Capture the cell that displays the provided text and extract its [X, Y] central coordinate. 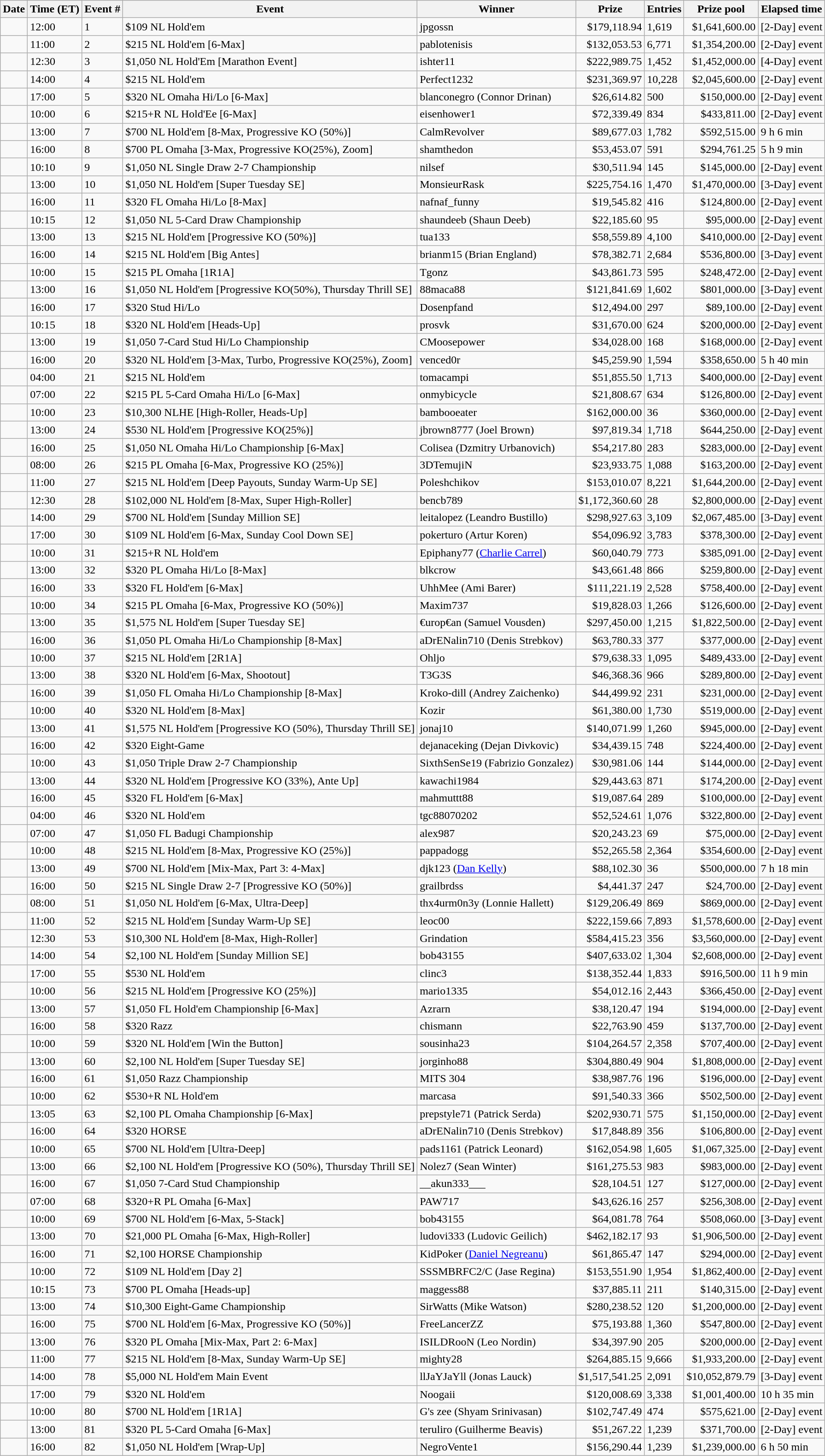
$10,300 NLHE [High-Roller, Heads-Up] [270, 412]
$24,700.00 [721, 886]
SSSMBRFC2/C (Jase Regina) [497, 1271]
15 [102, 272]
$61,380.00 [610, 710]
231 [664, 693]
147 [664, 1254]
$231,000.00 [721, 693]
1,619 [664, 27]
2,684 [664, 255]
3,109 [664, 518]
2 [102, 44]
1,605 [664, 1149]
1,718 [664, 430]
djk123 (Dan Kelly) [497, 868]
$2,067,485.00 [721, 518]
$43,626.16 [610, 1201]
$530+R NL Hold'em [270, 1096]
$869,000.00 [721, 903]
39 [102, 693]
$801,000.00 [721, 290]
35 [102, 623]
$29,443.63 [610, 781]
$320 NL Hold'em [3-Max, Turbo, Progressive KO(25%), Zoom] [270, 360]
NegroVente1 [497, 1447]
$109 NL Hold'em [6-Max, Sunday Cool Down SE] [270, 535]
22 [102, 395]
1,304 [664, 956]
pads1161 (Patrick Leonard) [497, 1149]
19 [102, 342]
$58,559.89 [610, 237]
57 [102, 1008]
shaundeeb (Shaun Deeb) [497, 220]
72 [102, 1271]
18 [102, 325]
$53,453.07 [610, 149]
5 [102, 97]
6,771 [664, 44]
$215 NL Hold'em [6-Max] [270, 44]
42 [102, 745]
venced0r [497, 360]
Noogaii [497, 1394]
$124,800.00 [721, 202]
127 [664, 1184]
$462,182.17 [610, 1236]
$2,100 PL Omaha Championship [6-Max] [270, 1114]
$12,494.00 [610, 307]
70 [102, 1236]
196 [664, 1079]
$79,638.33 [610, 658]
49 [102, 868]
904 [664, 1061]
44 [102, 781]
$1,050 FL Hold'em Championship [6-Max] [270, 1008]
MITS 304 [497, 1079]
26 [102, 465]
$320 HORSE [270, 1131]
1,833 [664, 973]
7 h 18 min [791, 868]
$320 PL Omaha [Mix-Max, Part 2: 6-Max] [270, 1342]
3DTemujiN [497, 465]
$1,470,000.00 [721, 184]
63 [102, 1114]
shamthedon [497, 149]
74 [102, 1306]
$194,000.00 [721, 1008]
6 h 50 min [791, 1447]
13:05 [55, 1114]
1,954 [664, 1271]
289 [664, 798]
1,470 [664, 184]
211 [664, 1289]
2,091 [664, 1377]
$126,600.00 [721, 605]
pokerturo (Artur Koren) [497, 535]
$1,050 Triple Draw 2-7 Championship [270, 763]
76 [102, 1342]
$78,382.71 [610, 255]
maggess88 [497, 1289]
$320 PL 5-Card Omaha [6-Max] [270, 1429]
Event [270, 9]
llJaYJaYll (Jonas Lauck) [497, 1377]
10 [102, 184]
alex987 [497, 833]
366 [664, 1096]
blkcrow [497, 570]
$584,415.23 [610, 938]
$45,259.90 [610, 360]
$1,906,500.00 [721, 1236]
leoc00 [497, 921]
$283,000.00 [721, 447]
23 [102, 412]
$231,369.97 [610, 79]
$410,000.00 [721, 237]
$320 Razz [270, 1026]
T3G3S [497, 675]
9,666 [664, 1359]
$320 NL Hold'em [Heads-Up] [270, 325]
$320 NL Hold'em [6-Max, Shootout] [270, 675]
$23,933.75 [610, 465]
ISILDRooN (Leo Nordin) [497, 1342]
79 [102, 1394]
1,088 [664, 465]
$140,315.00 [721, 1289]
$294,761.25 [721, 149]
5 h 40 min [791, 360]
575 [664, 1114]
$38,987.76 [610, 1079]
$1,050 7-Card Stud Hi/Lo Championship [270, 342]
47 [102, 833]
3,338 [664, 1394]
$519,000.00 [721, 710]
$215 NL Hold'em [8-Max, Progressive KO (25%)] [270, 851]
$360,000.00 [721, 412]
834 [664, 114]
Perfect1232 [497, 79]
$1,822,500.00 [721, 623]
$34,028.00 [610, 342]
68 [102, 1201]
5 h 9 min [791, 149]
Date [14, 9]
144 [664, 763]
16 [102, 290]
1,594 [664, 360]
$1,575 NL Hold'em [Super Tuesday SE] [270, 623]
$2,608,000.00 [721, 956]
34 [102, 605]
CMoosepower [497, 342]
thx4urm0n3y (Lonnie Hallett) [497, 903]
2,443 [664, 991]
$1,200,000.00 [721, 1306]
$1,067,325.00 [721, 1149]
$19,828.03 [610, 605]
$89,677.03 [610, 132]
sousinha23 [497, 1043]
$95,000.00 [721, 220]
chismann [497, 1026]
$1,050 7-Card Stud Championship [270, 1184]
$2,100 NL Hold'em [Sunday Million SE] [270, 956]
$297,450.00 [610, 623]
$34,397.90 [610, 1342]
Epiphany77 (Charlie Carrel) [497, 553]
teruliro (Guilherme Beavis) [497, 1429]
78 [102, 1377]
459 [664, 1026]
eisenhower1 [497, 114]
4,100 [664, 237]
$51,855.50 [610, 377]
$215 NL Hold'em [Big Antes] [270, 255]
brianm15 (Brian England) [497, 255]
$700 NL Hold'em [6-Max, 5-Stack] [270, 1219]
2,528 [664, 588]
$945,000.00 [721, 728]
$215 PL 5-Card Omaha Hi/Lo [6-Max] [270, 395]
21 [102, 377]
$44,499.92 [610, 693]
$547,800.00 [721, 1324]
$289,800.00 [721, 675]
27 [102, 482]
Time (ET) [55, 9]
MonsieurRask [497, 184]
51 [102, 903]
377 [664, 640]
81 [102, 1429]
$21,000 PL Omaha [6-Max, High-Roller] [270, 1236]
$700 PL Omaha [3-Max, Progressive KO(25%), Zoom] [270, 149]
ishter11 [497, 62]
12 [102, 220]
UhhMee (Ami Barer) [497, 588]
pablotenisis [497, 44]
1 [102, 27]
Prize pool [721, 9]
__akun333___ [497, 1184]
$31,670.00 [610, 325]
$700 PL Omaha [Heads-up] [270, 1289]
$700 NL Hold'em [Sunday Million SE] [270, 518]
38 [102, 675]
$153,010.07 [610, 482]
$215 PL Omaha [6-Max, Progressive KO (25%)] [270, 465]
€urop€an (Samuel Vousden) [497, 623]
869 [664, 903]
$592,515.00 [721, 132]
$322,800.00 [721, 816]
jonaj10 [497, 728]
966 [664, 675]
283 [664, 447]
30 [102, 535]
KidPoker (Daniel Negreanu) [497, 1254]
77 [102, 1359]
24 [102, 430]
Entries [664, 9]
$378,300.00 [721, 535]
$61,865.47 [610, 1254]
$508,060.00 [721, 1219]
$102,747.49 [610, 1412]
595 [664, 272]
$1,452,000.00 [721, 62]
297 [664, 307]
marcasa [497, 1096]
$916,500.00 [721, 973]
52 [102, 921]
$320 NL Hold'em [Win the Button] [270, 1043]
$2,800,000.00 [721, 500]
$248,472.00 [721, 272]
$60,040.79 [610, 553]
$144,000.00 [721, 763]
$202,930.71 [610, 1114]
mario1335 [497, 991]
$38,120.47 [610, 1008]
$215+R NL Hold'em [270, 553]
748 [664, 745]
634 [664, 395]
$489,433.00 [721, 658]
$2,045,600.00 [721, 79]
168 [664, 342]
$174,200.00 [721, 781]
$121,841.69 [610, 290]
29 [102, 518]
$215 PL Omaha [6-Max, Progressive KO (50%)] [270, 605]
$1,808,000.00 [721, 1061]
$1,172,360.60 [610, 500]
$179,118.94 [610, 27]
1,095 [664, 658]
1,782 [664, 132]
$1,150,000.00 [721, 1114]
54 [102, 956]
$168,000.00 [721, 342]
43 [102, 763]
46 [102, 816]
257 [664, 1201]
Poleshchikov [497, 482]
591 [664, 149]
$700 NL Hold'em [6-Max, Progressive KO (50%)] [270, 1324]
$43,661.48 [610, 570]
37 [102, 658]
58 [102, 1026]
SirWatts (Mike Watson) [497, 1306]
PAW717 [497, 1201]
Maxim737 [497, 605]
$644,250.00 [721, 430]
Grindation [497, 938]
$1,050 PL Omaha Hi/Lo Championship [8-Max] [270, 640]
$100,000.00 [721, 798]
jpgossn [497, 27]
6 [102, 114]
773 [664, 553]
$1,641,600.00 [721, 27]
$127,000.00 [721, 1184]
$145,000.00 [721, 167]
$1,575 NL Hold'em [Progressive KO (50%), Thursday Thrill SE] [270, 728]
$21,808.67 [610, 395]
$215 NL Hold'em [Progressive KO (50%)] [270, 237]
bencb789 [497, 500]
$163,200.00 [721, 465]
$109 NL Hold'em [Day 2] [270, 1271]
$120,008.69 [610, 1394]
624 [664, 325]
12:00 [55, 27]
$54,096.92 [610, 535]
93 [664, 1236]
$52,524.61 [610, 816]
13 [102, 237]
56 [102, 991]
$104,264.57 [610, 1043]
10:10 [55, 167]
95 [664, 220]
nafnaf_funny [497, 202]
$102,000 NL Hold'em [8-Max, Super High-Roller] [270, 500]
9 [102, 167]
$22,763.90 [610, 1026]
blanconegro (Connor Drinan) [497, 97]
$320 Stud Hi/Lo [270, 307]
leitalopez (Leandro Bustillo) [497, 518]
$64,081.78 [610, 1219]
$215 NL Hold'em [8-Max, Sunday Warm-Up SE] [270, 1359]
$320 NL Hold'em [Progressive KO (33%), Ante Up] [270, 781]
$366,450.00 [721, 991]
$162,054.98 [610, 1149]
$129,206.49 [610, 903]
8 [102, 149]
$575,621.00 [721, 1412]
$294,000.00 [721, 1254]
$138,352.44 [610, 973]
$106,800.00 [721, 1131]
Colisea (Dzmitry Urbanovich) [497, 447]
7,893 [664, 921]
$1,644,200.00 [721, 482]
$1,050 NL 5-Card Draw Championship [270, 220]
$2,100 NL Hold'em [Super Tuesday SE] [270, 1061]
Ohljo [497, 658]
$320+R PL Omaha [6-Max] [270, 1201]
416 [664, 202]
65 [102, 1149]
$63,780.33 [610, 640]
$109 NL Hold'em [270, 27]
mahmuttt88 [497, 798]
$46,368.36 [610, 675]
grailbrdss [497, 886]
$34,439.15 [610, 745]
$3,560,000.00 [721, 938]
1,360 [664, 1324]
$54,012.16 [610, 991]
$5,000 NL Hold'em Main Event [270, 1377]
1,452 [664, 62]
$215 NL Hold'em [Sunday Warm-Up SE] [270, 921]
48 [102, 851]
61 [102, 1079]
$377,000.00 [721, 640]
71 [102, 1254]
88maca88 [497, 290]
$1,050 NL Hold'em [Super Tuesday SE] [270, 184]
$700 NL Hold'em [Ultra-Deep] [270, 1149]
bambooeater [497, 412]
$37,885.11 [610, 1289]
67 [102, 1184]
3,783 [664, 535]
pappadogg [497, 851]
$983,000.00 [721, 1166]
jbrown8777 (Joel Brown) [497, 430]
$530 NL Hold'em [Progressive KO(25%)] [270, 430]
31 [102, 553]
$264,885.15 [610, 1359]
$1,578,600.00 [721, 921]
$4,441.37 [610, 886]
11 h 9 min [791, 973]
Kozir [497, 710]
66 [102, 1166]
$320 FL Omaha Hi/Lo [8-Max] [270, 202]
$215 PL Omaha [1R1A] [270, 272]
$150,000.00 [721, 97]
145 [664, 167]
$153,551.90 [610, 1271]
$1,933,200.00 [721, 1359]
871 [664, 781]
prosvk [497, 325]
194 [664, 1008]
Kroko-dill (Andrey Zaichenko) [497, 693]
$225,754.16 [610, 184]
$407,633.02 [610, 956]
82 [102, 1447]
$298,927.63 [610, 518]
$10,052,879.79 [721, 1377]
205 [664, 1342]
Winner [497, 9]
dejanaceking (Dejan Divkovic) [497, 745]
25 [102, 447]
ludovi333 (Ludovic Geilich) [497, 1236]
1,730 [664, 710]
$1,050 NL Hold'em [6-Max, Ultra-Deep] [270, 903]
$530 NL Hold'em [270, 973]
41 [102, 728]
$320 PL Omaha Hi/Lo [8-Max] [270, 570]
$91,540.33 [610, 1096]
Nolez7 (Sean Winter) [497, 1166]
$707,400.00 [721, 1043]
9 h 6 min [791, 132]
60 [102, 1061]
$140,071.99 [610, 728]
$215 NL Hold'em [Deep Payouts, Sunday Warm-Up SE] [270, 482]
[4-Day] event [791, 62]
kawachi1984 [497, 781]
80 [102, 1412]
jorginho88 [497, 1061]
Azrarn [497, 1008]
1,076 [664, 816]
62 [102, 1096]
$215 NL Hold'em [2R1A] [270, 658]
10,228 [664, 79]
Dosenpfand [497, 307]
$1,050 NL Hold'em [Progressive KO(50%), Thursday Thrill SE] [270, 290]
$97,819.34 [610, 430]
tua133 [497, 237]
$1,050 NL Omaha Hi/Lo Championship [6-Max] [270, 447]
$222,159.66 [610, 921]
Prize [610, 9]
$26,614.82 [610, 97]
$28,104.51 [610, 1184]
$19,545.82 [610, 202]
8,221 [664, 482]
$89,100.00 [721, 307]
$320 Eight-Game [270, 745]
$354,600.00 [721, 851]
mighty28 [497, 1359]
1,215 [664, 623]
53 [102, 938]
32 [102, 570]
10 h 35 min [791, 1394]
$51,267.22 [610, 1429]
2,364 [664, 851]
$196,000.00 [721, 1079]
14 [102, 255]
$215 NL Hold'em [Progressive KO (25%)] [270, 991]
$126,800.00 [721, 395]
73 [102, 1289]
$536,800.00 [721, 255]
75 [102, 1324]
$30,511.94 [610, 167]
$224,400.00 [721, 745]
$2,100 HORSE Championship [270, 1254]
$88,102.30 [610, 868]
$1,050 NL Hold'em [Wrap-Up] [270, 1447]
474 [664, 1412]
nilsef [497, 167]
$1,517,541.25 [610, 1377]
$371,700.00 [721, 1429]
$10,300 Eight-Game Championship [270, 1306]
$43,861.73 [610, 272]
59 [102, 1043]
$72,339.49 [610, 114]
$256,308.00 [721, 1201]
Event # [102, 9]
45 [102, 798]
$259,800.00 [721, 570]
55 [102, 973]
120 [664, 1306]
$1,050 FL Badugi Championship [270, 833]
$75,000.00 [721, 833]
Elapsed time [791, 9]
17 [102, 307]
$137,700.00 [721, 1026]
$358,650.00 [721, 360]
FreeLancerZZ [497, 1324]
$156,290.44 [610, 1447]
$2,100 NL Hold'em [Progressive KO (50%), Thursday Thrill SE] [270, 1166]
$700 NL Hold'em [8-Max, Progressive KO (50%)] [270, 132]
tgc88070202 [497, 816]
1,602 [664, 290]
$500,000.00 [721, 868]
866 [664, 570]
tomacampi [497, 377]
247 [664, 886]
$1,862,400.00 [721, 1271]
$19,087.64 [610, 798]
prepstyle71 (Patrick Serda) [497, 1114]
$75,193.88 [610, 1324]
$1,050 NL Single Draw 2-7 Championship [270, 167]
3 [102, 62]
$17,848.89 [610, 1131]
$700 NL Hold'em [Mix-Max, Part 3: 4-Max] [270, 868]
CalmRevolver [497, 132]
$304,880.49 [610, 1061]
$215+R NL Hold'Ee [6-Max] [270, 114]
$222,989.75 [610, 62]
$20,243.23 [610, 833]
$111,221.19 [610, 588]
G's zee (Shyam Srinivasan) [497, 1412]
$1,354,200.00 [721, 44]
983 [664, 1166]
$54,217.80 [610, 447]
4 [102, 79]
33 [102, 588]
$162,000.00 [610, 412]
$161,275.53 [610, 1166]
$1,050 Razz Championship [270, 1079]
500 [664, 97]
onmybicycle [497, 395]
$30,981.06 [610, 763]
$700 NL Hold'em [1R1A] [270, 1412]
$1,001,400.00 [721, 1394]
$10,300 NL Hold'em [8-Max, High-Roller] [270, 938]
$400,000.00 [721, 377]
50 [102, 886]
1,713 [664, 377]
40 [102, 710]
$22,185.60 [610, 220]
$502,500.00 [721, 1096]
7 [102, 132]
SixthSenSe19 (Fabrizio Gonzalez) [497, 763]
$1,239,000.00 [721, 1447]
$132,053.53 [610, 44]
$385,091.00 [721, 553]
$280,238.52 [610, 1306]
$320 NL Hold'em [8-Max] [270, 710]
$433,811.00 [721, 114]
$1,050 NL Hold'Em [Marathon Event] [270, 62]
764 [664, 1219]
1,266 [664, 605]
$758,400.00 [721, 588]
2,358 [664, 1043]
11 [102, 202]
1,260 [664, 728]
Tgonz [497, 272]
$1,050 FL Omaha Hi/Lo Championship [8-Max] [270, 693]
clinc3 [497, 973]
20 [102, 360]
64 [102, 1131]
$215 NL Single Draw 2-7 [Progressive KO (50%)] [270, 886]
$52,265.58 [610, 851]
$320 NL Omaha Hi/Lo [6-Max] [270, 97]
